Return the (x, y) coordinate for the center point of the cell that contains the specified text.  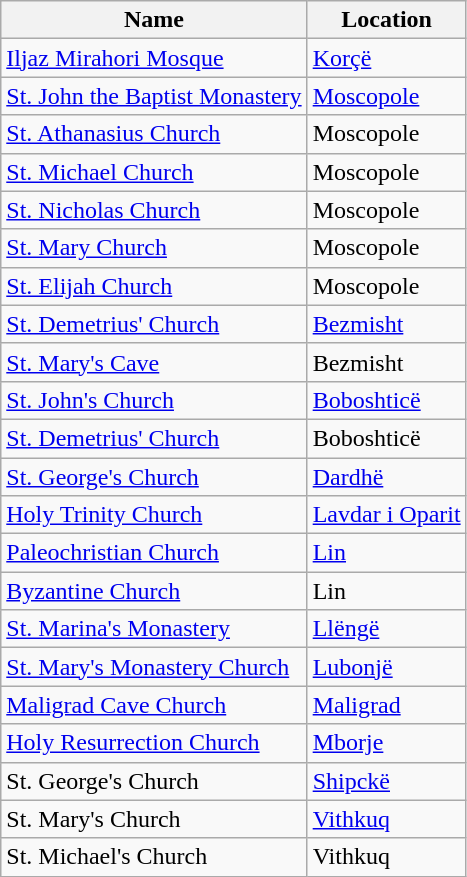
Iljaz Mirahori Mosque (154, 58)
St. Mary Church (154, 248)
St. Marina's Monastery (154, 629)
St. Michael's Church (154, 857)
Shipckë (386, 781)
Holy Resurrection Church (154, 743)
Byzantine Church (154, 591)
Korçë (386, 58)
St. Mary's Church (154, 819)
St. Mary's Cave (154, 362)
Lubonjë (386, 667)
St. Michael Church (154, 172)
Location (386, 20)
St. Mary's Monastery Church (154, 667)
St. Nicholas Church (154, 210)
St. John the Baptist Monastery (154, 96)
St. John's Church (154, 400)
Name (154, 20)
Llëngë (386, 629)
Lavdar i Oparit (386, 515)
Mborje (386, 743)
St. Elijah Church (154, 286)
Maligrad Cave Church (154, 705)
Holy Trinity Church (154, 515)
Maligrad (386, 705)
Dardhë (386, 477)
St. Athanasius Church (154, 134)
Paleochristian Church (154, 553)
